Locate the cell with the specified text and output its (X, Y) center coordinate. 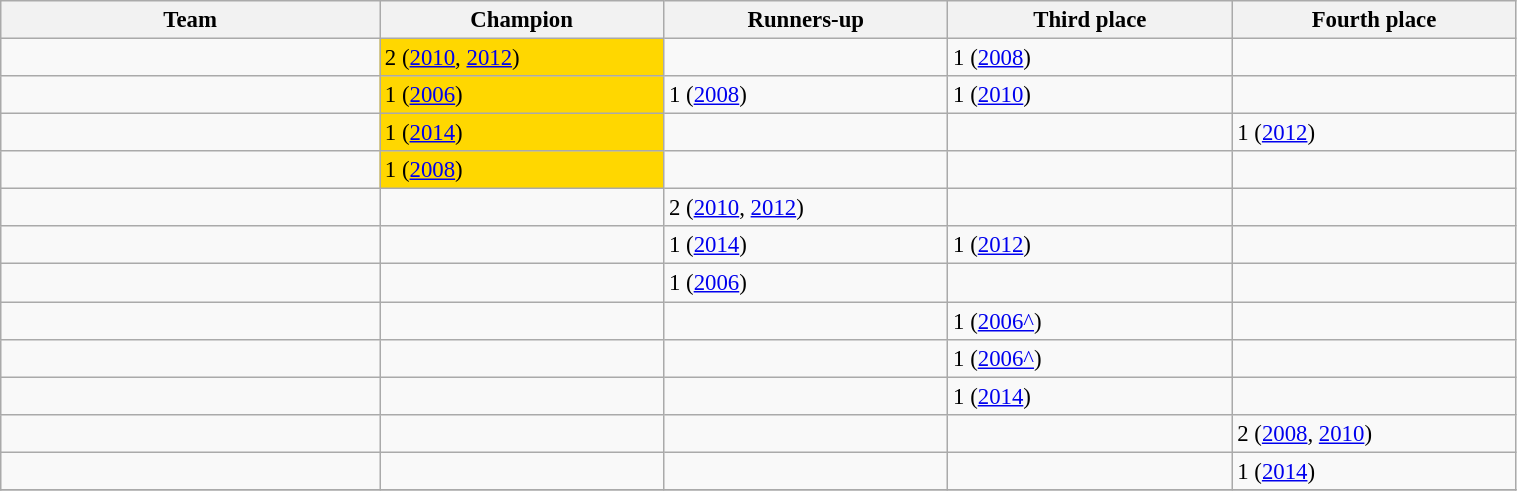
Champion (522, 20)
1 (2010) (1090, 95)
2 (2008, 2010) (1374, 433)
Runners-up (806, 20)
Team (190, 20)
Fourth place (1374, 20)
Third place (1090, 20)
